Scan for the cell matching the given text and deliver its [x, y] coordinate at center. 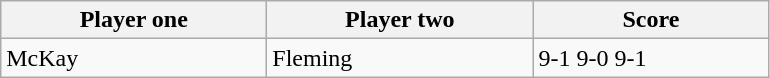
McKay [134, 58]
Score [651, 20]
9-1 9-0 9-1 [651, 58]
Player two [400, 20]
Fleming [400, 58]
Player one [134, 20]
